Provide the [X, Y] coordinate of the cell's center where the given text is located.  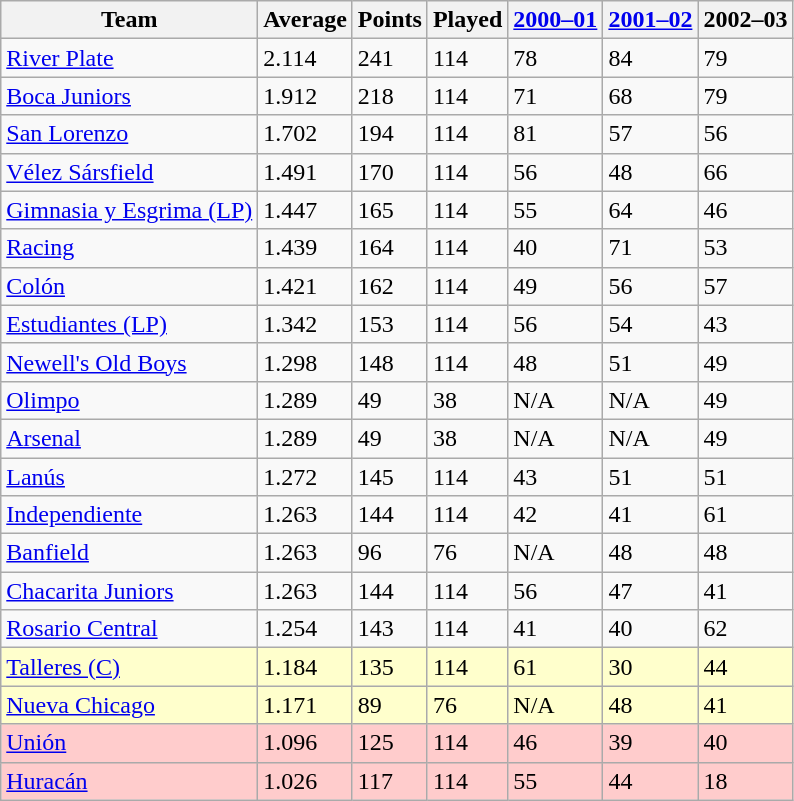
62 [746, 629]
96 [390, 553]
194 [390, 134]
1.171 [306, 705]
1.026 [306, 781]
145 [390, 477]
Boca Juniors [130, 96]
18 [746, 781]
Rosario Central [130, 629]
148 [390, 362]
64 [650, 210]
1.096 [306, 743]
30 [650, 667]
1.491 [306, 172]
117 [390, 781]
San Lorenzo [130, 134]
47 [650, 591]
162 [390, 286]
165 [390, 210]
Newell's Old Boys [130, 362]
Talleres (C) [130, 667]
Points [390, 20]
1.439 [306, 248]
Independiente [130, 515]
Arsenal [130, 438]
Racing [130, 248]
Lanús [130, 477]
164 [390, 248]
125 [390, 743]
Banfield [130, 553]
Olimpo [130, 400]
Vélez Sársfield [130, 172]
Unión [130, 743]
170 [390, 172]
1.184 [306, 667]
1.447 [306, 210]
1.421 [306, 286]
54 [650, 324]
1.298 [306, 362]
River Plate [130, 58]
143 [390, 629]
84 [650, 58]
1.254 [306, 629]
1.702 [306, 134]
Huracán [130, 781]
89 [390, 705]
Estudiantes (LP) [130, 324]
2002–03 [746, 20]
Chacarita Juniors [130, 591]
42 [556, 515]
241 [390, 58]
218 [390, 96]
135 [390, 667]
53 [746, 248]
66 [746, 172]
1.912 [306, 96]
39 [650, 743]
Gimnasia y Esgrima (LP) [130, 210]
Played [467, 20]
2.114 [306, 58]
2001–02 [650, 20]
Average [306, 20]
1.272 [306, 477]
Team [130, 20]
153 [390, 324]
Colón [130, 286]
81 [556, 134]
1.342 [306, 324]
78 [556, 58]
Nueva Chicago [130, 705]
2000–01 [556, 20]
68 [650, 96]
